Determine the (x, y) coordinate at the center of the cell enclosing the given text.  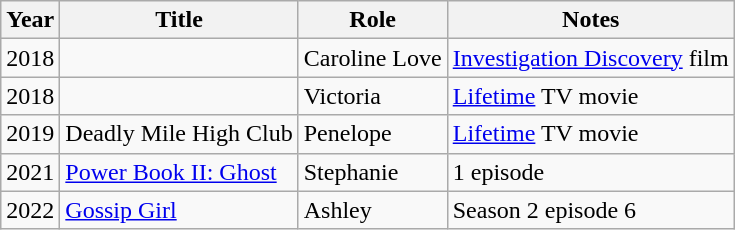
Caroline Love (372, 58)
Victoria (372, 96)
Notes (590, 20)
Power Book II: Ghost (179, 172)
2019 (30, 134)
Deadly Mile High Club (179, 134)
Ashley (372, 210)
1 episode (590, 172)
Gossip Girl (179, 210)
2022 (30, 210)
Season 2 episode 6 (590, 210)
Role (372, 20)
Investigation Discovery film (590, 58)
2021 (30, 172)
Year (30, 20)
Penelope (372, 134)
Title (179, 20)
Stephanie (372, 172)
